Extract the (X, Y) coordinate from the center of the cell holding the provided text.  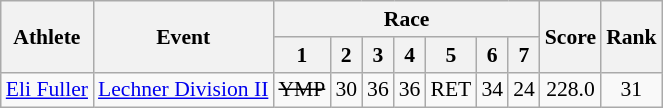
Athlete (47, 36)
4 (410, 55)
Rank (632, 36)
31 (632, 90)
1 (302, 55)
RET (450, 90)
Event (183, 36)
Lechner Division II (183, 90)
5 (450, 55)
3 (378, 55)
7 (524, 55)
Race (406, 19)
Score (570, 36)
228.0 (570, 90)
YMP (302, 90)
24 (524, 90)
6 (492, 55)
2 (346, 55)
Eli Fuller (47, 90)
34 (492, 90)
30 (346, 90)
